Find where the given text appears and provide that cell's center as [X, Y] coordinate. 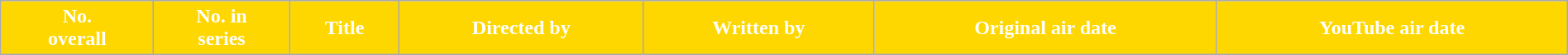
Directed by [521, 28]
Written by [759, 28]
Title [344, 28]
No.overall [78, 28]
YouTube air date [1392, 28]
Original air date [1045, 28]
No. inseries [222, 28]
